Return [X, Y] of the center of cell containing provided text 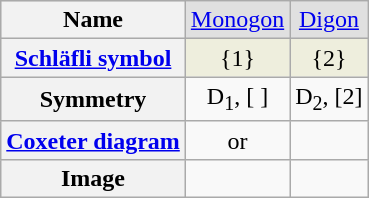
Monogon [237, 20]
Name [94, 20]
D2, [2] [329, 99]
D1, [ ] [237, 99]
or [237, 140]
Schläfli symbol [94, 58]
Symmetry [94, 99]
Coxeter diagram [94, 140]
{2} [329, 58]
{1} [237, 58]
Image [94, 178]
Digon [329, 20]
